For the text-containing cell, return its midpoint in [X, Y] coordinate format. 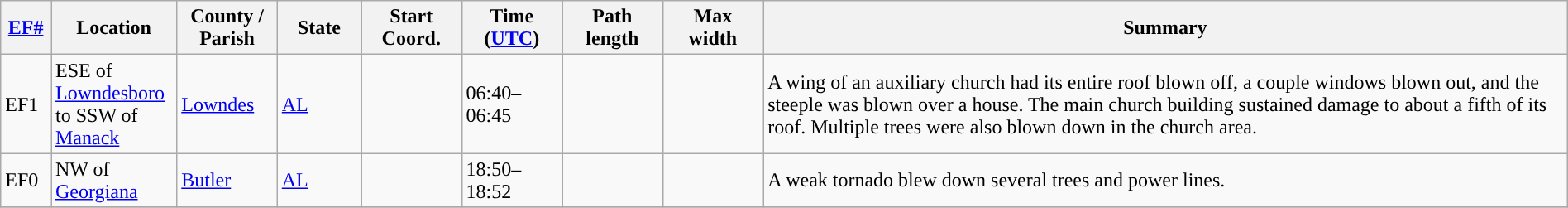
Max width [713, 28]
Location [114, 28]
18:50–18:52 [512, 181]
NW of Georgiana [114, 181]
EF0 [26, 181]
Start Coord. [412, 28]
EF# [26, 28]
Time (UTC) [512, 28]
A weak tornado blew down several trees and power lines. [1166, 181]
State [319, 28]
ESE of Lowndesboro to SSW of Manack [114, 104]
Summary [1166, 28]
EF1 [26, 104]
Butler [227, 181]
County / Parish [227, 28]
Path length [613, 28]
Lowndes [227, 104]
06:40–06:45 [512, 104]
